Pinpoint the cell where the given text exists, returning its [X, Y] midpoint coordinate. 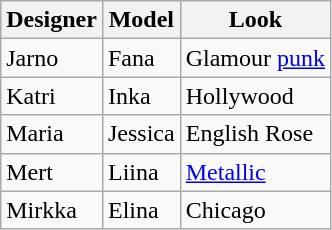
Mert [52, 172]
English Rose [255, 134]
Mirkka [52, 210]
Metallic [255, 172]
Hollywood [255, 96]
Elina [141, 210]
Model [141, 20]
Katri [52, 96]
Maria [52, 134]
Look [255, 20]
Jarno [52, 58]
Inka [141, 96]
Jessica [141, 134]
Liina [141, 172]
Fana [141, 58]
Designer [52, 20]
Chicago [255, 210]
Glamour punk [255, 58]
